Search for the cell housing the specified text and yield its [X, Y] center coordinate. 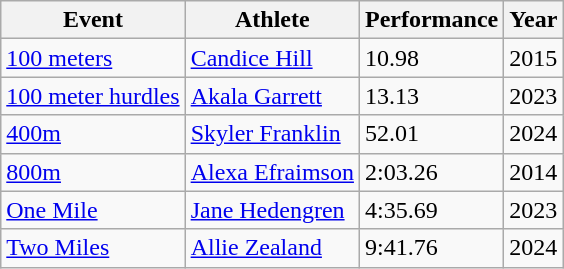
Athlete [272, 20]
Event [93, 20]
100 meter hurdles [93, 96]
Performance [431, 20]
Year [534, 20]
Alexa Efraimson [272, 172]
Skyler Franklin [272, 134]
13.13 [431, 96]
Candice Hill [272, 58]
100 meters [93, 58]
One Mile [93, 210]
Jane Hedengren [272, 210]
52.01 [431, 134]
Akala Garrett [272, 96]
9:41.76 [431, 248]
4:35.69 [431, 210]
2015 [534, 58]
Two Miles [93, 248]
Allie Zealand [272, 248]
800m [93, 172]
10.98 [431, 58]
2:03.26 [431, 172]
2014 [534, 172]
400m [93, 134]
